For the text-containing cell, return its midpoint in (X, Y) coordinate format. 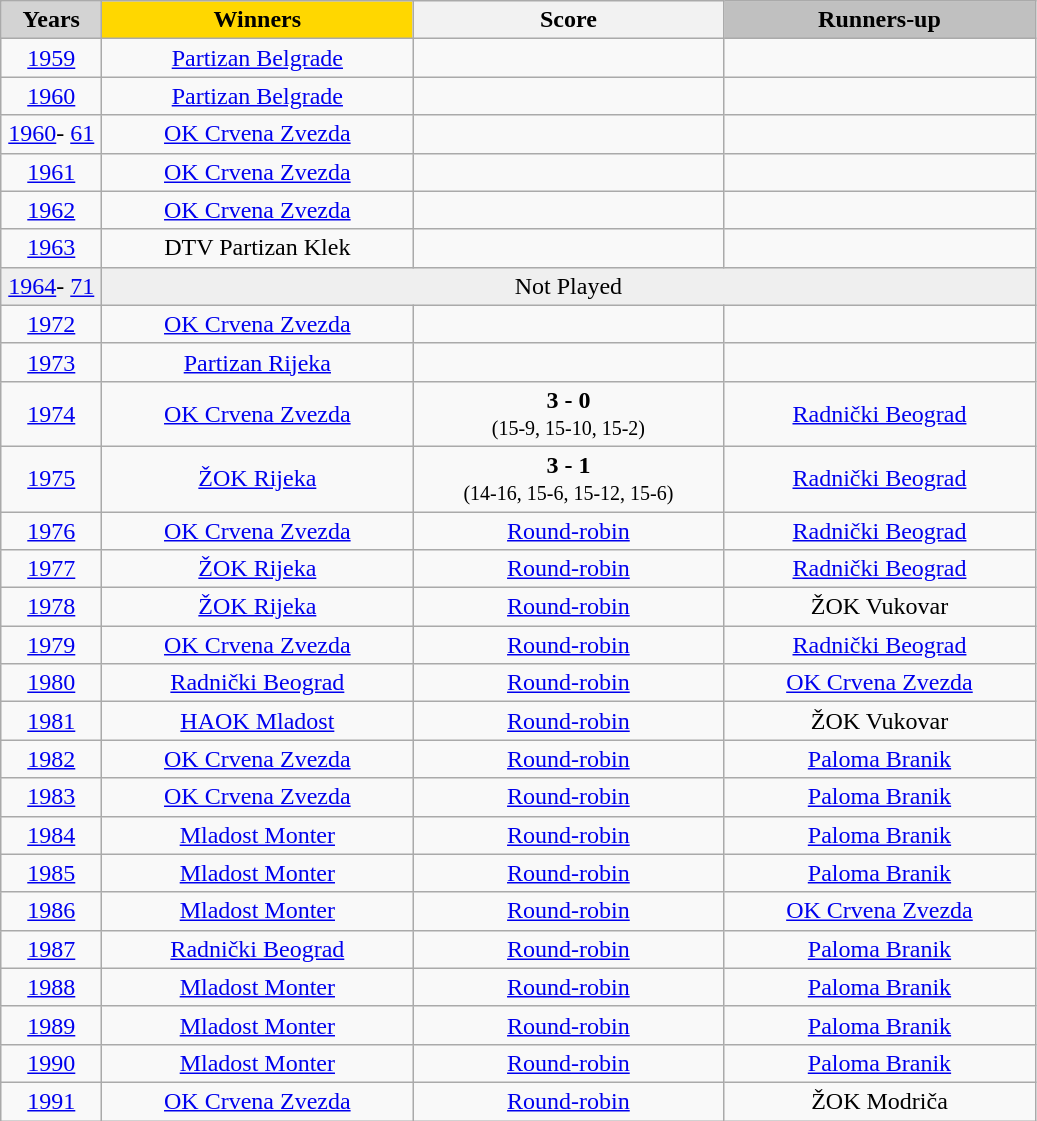
1973 (52, 362)
ŽOK Modriča (880, 1101)
1988 (52, 987)
1974 (52, 414)
1979 (52, 645)
1963 (52, 248)
1960 (52, 96)
1977 (52, 569)
1961 (52, 172)
1959 (52, 58)
1960- 61 (52, 134)
1991 (52, 1101)
1982 (52, 759)
1976 (52, 531)
1985 (52, 873)
HAOK Mladost (258, 721)
1964- 71 (52, 286)
Runners-up (880, 20)
1981 (52, 721)
Score (568, 20)
3 - 1(14-16, 15-6, 15-12, 15-6) (568, 478)
1990 (52, 1063)
1984 (52, 835)
1962 (52, 210)
1983 (52, 797)
1972 (52, 324)
Winners (258, 20)
1975 (52, 478)
1980 (52, 683)
DTV Partizan Klek (258, 248)
1986 (52, 911)
Not Played (568, 286)
Years (52, 20)
Partizan Rijeka (258, 362)
3 - 0(15-9, 15-10, 15-2) (568, 414)
1987 (52, 949)
1978 (52, 607)
1989 (52, 1025)
